For the text-containing cell, return its midpoint in (X, Y) coordinate format. 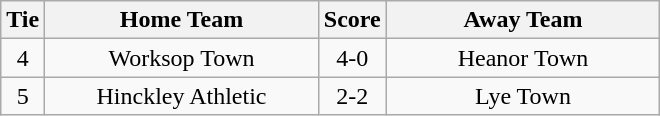
4-0 (352, 58)
Lye Town (523, 96)
Worksop Town (182, 58)
Heanor Town (523, 58)
Home Team (182, 20)
5 (23, 96)
2-2 (352, 96)
Score (352, 20)
Away Team (523, 20)
4 (23, 58)
Tie (23, 20)
Hinckley Athletic (182, 96)
